Capture the cell that displays the provided text and extract its (X, Y) central coordinate. 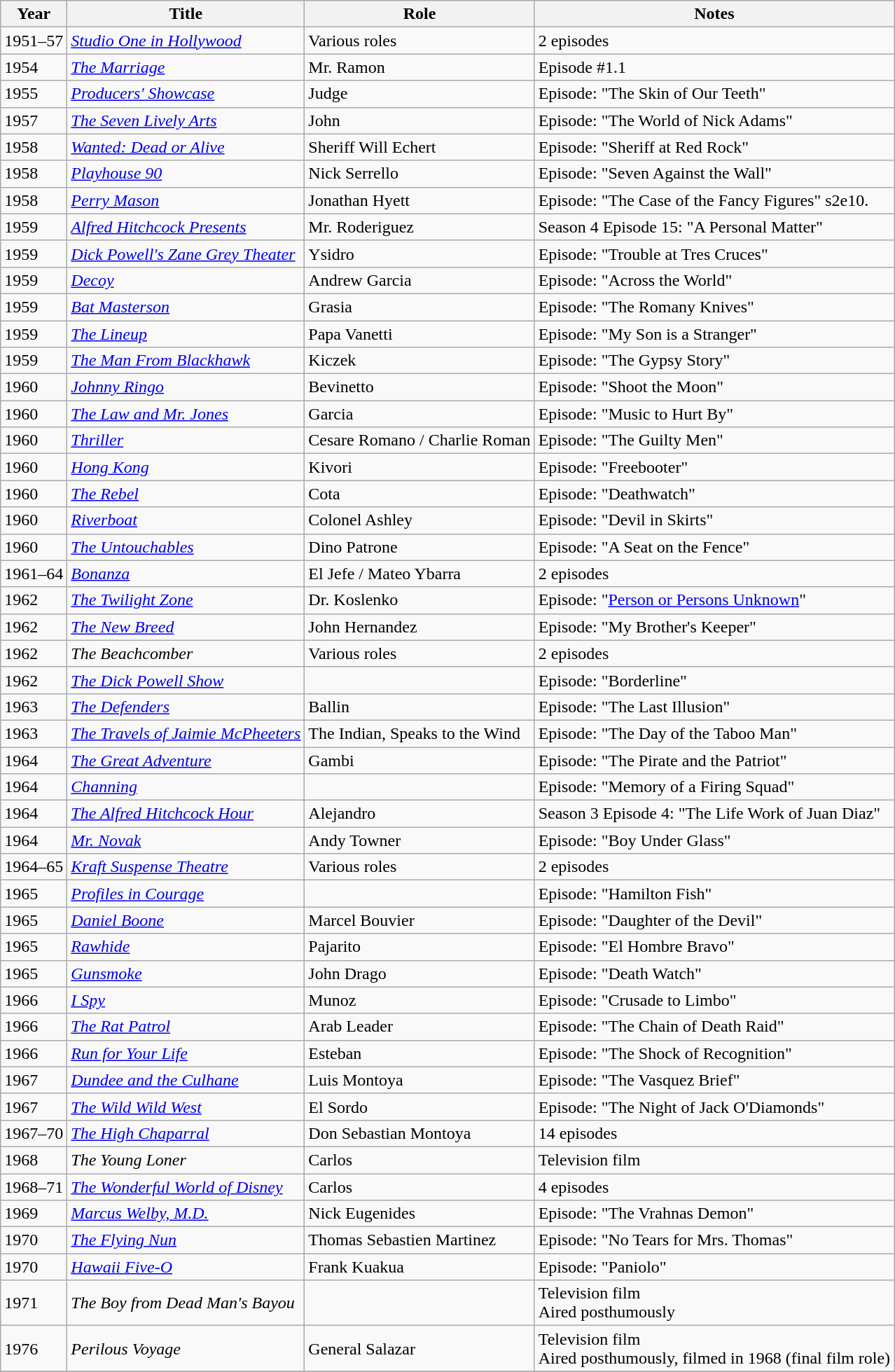
Cota (419, 494)
The Rat Patrol (186, 1027)
Episode: "Person or Persons Unknown" (714, 600)
Episode: "El Hombre Bravo" (714, 947)
Episode: "Trouble at Tres Cruces" (714, 254)
Daniel Boone (186, 920)
The Flying Nun (186, 1240)
Gunsmoke (186, 973)
Television film (714, 1160)
Episode: "Hamilton Fish" (714, 894)
Episode: "Seven Against the Wall" (714, 174)
Mr. Ramon (419, 67)
Episode: "No Tears for Mrs. Thomas" (714, 1240)
Frank Kuakua (419, 1267)
Bat Masterson (186, 307)
Episode: "Sheriff at Red Rock" (714, 147)
Perry Mason (186, 200)
The Untouchables (186, 547)
The Twilight Zone (186, 600)
Pajarito (419, 947)
The Alfred Hitchcock Hour (186, 814)
Papa Vanetti (419, 334)
The Lineup (186, 334)
The Indian, Speaks to the Wind (419, 733)
Esteban (419, 1053)
1976 (34, 1349)
1964–65 (34, 867)
Role (419, 14)
The Man From Blackhawk (186, 361)
Episode: "The Romany Knives" (714, 307)
Ysidro (419, 254)
Season 3 Episode 4: "The Life Work of Juan Diaz" (714, 814)
1967–70 (34, 1133)
Dino Patrone (419, 547)
The New Breed (186, 627)
4 episodes (714, 1187)
Sheriff Will Echert (419, 147)
The Seven Lively Arts (186, 120)
The Rebel (186, 494)
Episode: "The Chain of Death Raid" (714, 1027)
Bonanza (186, 574)
Episode: "Boy Under Glass" (714, 840)
Episode: "The Shock of Recognition" (714, 1053)
Episode: "Paniolo" (714, 1267)
Jonathan Hyett (419, 200)
El Sordo (419, 1107)
Luis Montoya (419, 1080)
Dundee and the Culhane (186, 1080)
Don Sebastian Montoya (419, 1133)
Thomas Sebastien Martinez (419, 1240)
1954 (34, 67)
Garcia (419, 414)
1951–57 (34, 41)
Munoz (419, 1000)
The Law and Mr. Jones (186, 414)
Kraft Suspense Theatre (186, 867)
The Wild Wild West (186, 1107)
John (419, 120)
Season 4 Episode 15: "A Personal Matter" (714, 227)
Notes (714, 14)
Episode: "Memory of a Firing Squad" (714, 787)
Dr. Koslenko (419, 600)
Nick Eugenides (419, 1214)
The Wonderful World of Disney (186, 1187)
El Jefe / Mateo Ybarra (419, 574)
Marcel Bouvier (419, 920)
Wanted: Dead or Alive (186, 147)
The Great Adventure (186, 760)
Gambi (419, 760)
Episode: "The Last Illusion" (714, 707)
Hong Kong (186, 467)
Episode: "My Brother's Keeper" (714, 627)
Alfred Hitchcock Presents (186, 227)
Television filmAired posthumously (714, 1303)
1961–64 (34, 574)
Episode: "The Case of the Fancy Figures" s2e10. (714, 200)
Playhouse 90 (186, 174)
Episode: "The Night of Jack O'Diamonds" (714, 1107)
Mr. Novak (186, 840)
John Drago (419, 973)
Episode: "Deathwatch" (714, 494)
Studio One in Hollywood (186, 41)
Episode #1.1 (714, 67)
The Marriage (186, 67)
Year (34, 14)
Mr. Roderiguez (419, 227)
Judge (419, 94)
Episode: "The Pirate and the Patriot" (714, 760)
1968 (34, 1160)
Episode: "The Guilty Men" (714, 441)
Episode: "The Day of the Taboo Man" (714, 733)
Title (186, 14)
Ballin (419, 707)
Profiles in Courage (186, 894)
Johnny Ringo (186, 387)
Episode: "Freebooter" (714, 467)
The Boy from Dead Man's Bayou (186, 1303)
Episode: "The Gypsy Story" (714, 361)
Alejandro (419, 814)
14 episodes (714, 1133)
Rawhide (186, 947)
Nick Serrello (419, 174)
Episode: "Across the World" (714, 280)
Kivori (419, 467)
John Hernandez (419, 627)
Channing (186, 787)
Dick Powell's Zane Grey Theater (186, 254)
Riverboat (186, 520)
Decoy (186, 280)
Colonel Ashley (419, 520)
Episode: "A Seat on the Fence" (714, 547)
Episode: "Daughter of the Devil" (714, 920)
Episode: "Death Watch" (714, 973)
Episode: "Crusade to Limbo" (714, 1000)
1957 (34, 120)
1969 (34, 1214)
Episode: "The Skin of Our Teeth" (714, 94)
Producers' Showcase (186, 94)
The High Chaparral (186, 1133)
Episode: "Music to Hurt By" (714, 414)
1968–71 (34, 1187)
Bevinetto (419, 387)
Episode: "Shoot the Moon" (714, 387)
Episode: "Devil in Skirts" (714, 520)
Hawaii Five-O (186, 1267)
1955 (34, 94)
Perilous Voyage (186, 1349)
1971 (34, 1303)
The Travels of Jaimie McPheeters (186, 733)
Television filmAired posthumously, filmed in 1968 (final film role) (714, 1349)
Arab Leader (419, 1027)
I Spy (186, 1000)
The Dick Powell Show (186, 680)
Thriller (186, 441)
Kiczek (419, 361)
Episode: "The Vrahnas Demon" (714, 1214)
Andy Towner (419, 840)
Episode: "The Vasquez Brief" (714, 1080)
Episode: "Borderline" (714, 680)
The Defenders (186, 707)
The Beachcomber (186, 653)
Run for Your Life (186, 1053)
Episode: "My Son is a Stranger" (714, 334)
Cesare Romano / Charlie Roman (419, 441)
The Young Loner (186, 1160)
General Salazar (419, 1349)
Andrew Garcia (419, 280)
Grasia (419, 307)
Episode: "The World of Nick Adams" (714, 120)
Marcus Welby, M.D. (186, 1214)
